Scan for the cell matching the given text and deliver its [x, y] coordinate at center. 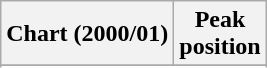
Chart (2000/01) [88, 34]
Peakposition [220, 34]
